Identify which cell holds the provided text, then report its [x, y] central coordinate. 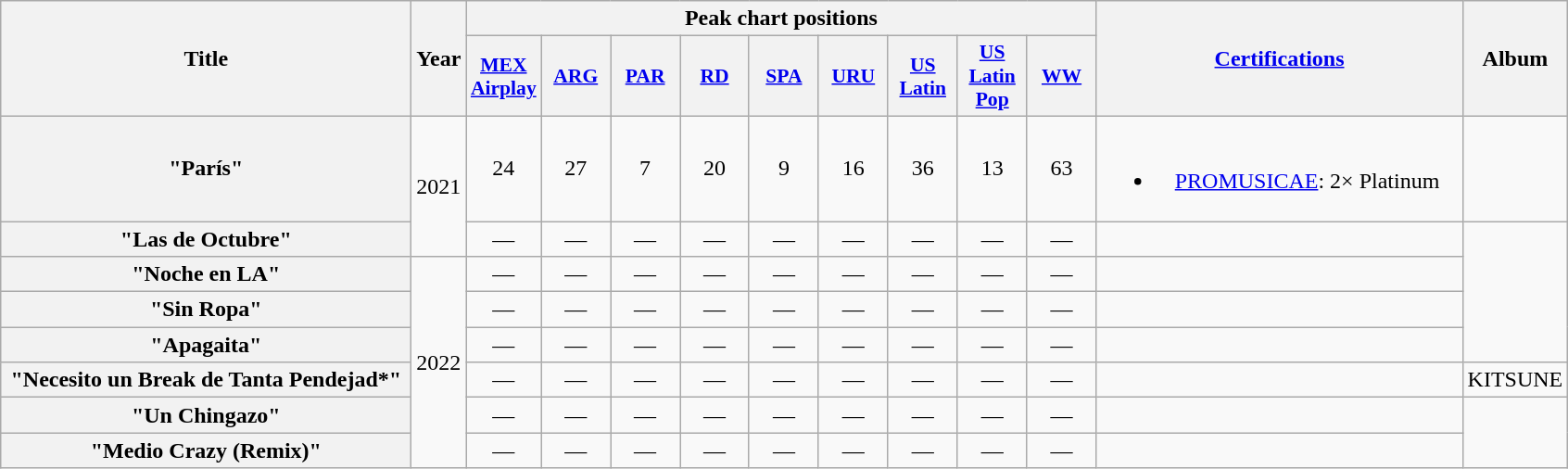
20 [715, 169]
36 [923, 169]
16 [853, 169]
Peak chart positions [781, 19]
"París" [206, 169]
"Las de Octubre" [206, 238]
PROMUSICAE: 2× Platinum [1279, 169]
MEX Airplay [504, 76]
Certifications [1279, 59]
RD [715, 76]
9 [784, 169]
WW [1062, 76]
"Medio Crazy (Remix)" [206, 450]
ARG [576, 76]
24 [504, 169]
"Un Chingazo" [206, 415]
13 [992, 169]
63 [1062, 169]
US Latin [923, 76]
Year [439, 59]
2021 [439, 185]
"Apagaita" [206, 345]
27 [576, 169]
"Noche en LA" [206, 274]
Album [1515, 59]
URU [853, 76]
2022 [439, 362]
US Latin Pop [992, 76]
7 [645, 169]
KITSUNE [1515, 380]
Title [206, 59]
PAR [645, 76]
SPA [784, 76]
"Sin Ropa" [206, 310]
"Necesito un Break de Tanta Pendejad*" [206, 380]
